Return the (x, y) coordinate for the center point of the cell that contains the specified text.  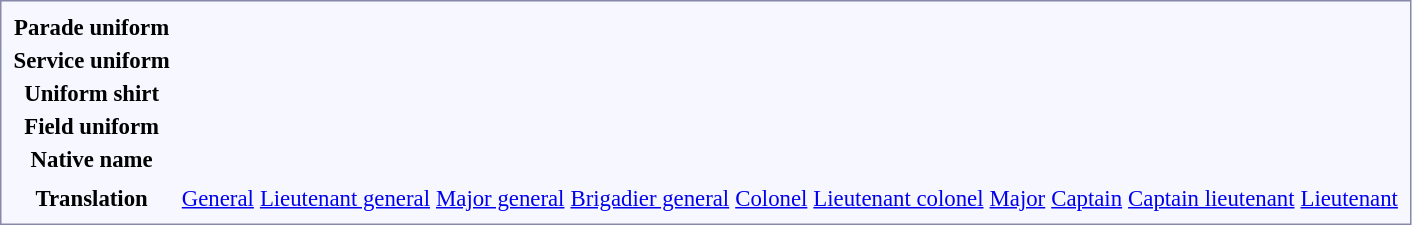
Native name (92, 159)
General (218, 198)
Lieutenant colonel (898, 198)
Lieutenant general (344, 198)
Service uniform (92, 60)
Captain (1087, 198)
Lieutenant (1349, 198)
Captain lieutenant (1212, 198)
Major (1018, 198)
Parade uniform (92, 27)
Brigadier general (650, 198)
Field uniform (92, 126)
Major general (500, 198)
Uniform shirt (92, 93)
Colonel (772, 198)
Translation (92, 198)
